Locate the cell with the specified text and output its (X, Y) center coordinate. 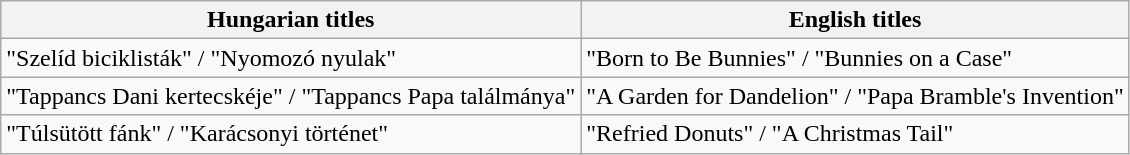
Hungarian titles (291, 20)
"Tappancs Dani kertecskéje" / "Tappancs Papa találmánya" (291, 96)
"Túlsütött fánk" / "Karácsonyi történet" (291, 134)
"Refried Donuts" / "A Christmas Tail" (855, 134)
English titles (855, 20)
"Szelíd biciklisták" / "Nyomozó nyulak" (291, 58)
"A Garden for Dandelion" / "Papa Bramble's Invention" (855, 96)
"Born to Be Bunnies" / "Bunnies on a Case" (855, 58)
